For the text-containing cell, return its midpoint in [x, y] coordinate format. 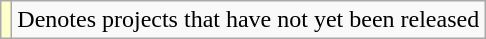
Denotes projects that have not yet been released [248, 20]
